Detect which cell encompasses the target text, then output its (X, Y) center coordinate. 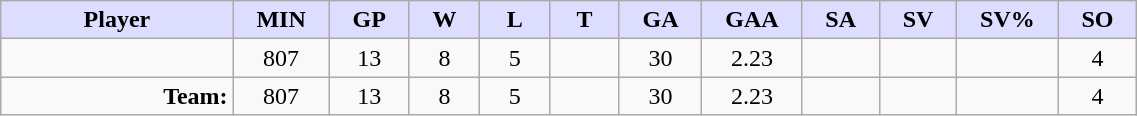
GAA (752, 20)
Player (117, 20)
W (444, 20)
L (515, 20)
T (585, 20)
Team: (117, 96)
SO (1098, 20)
GP (369, 20)
GA (660, 20)
SV (918, 20)
SA (840, 20)
SV% (1008, 20)
MIN (281, 20)
